Output the [x, y] coordinate of the center of the cell containing the given text.  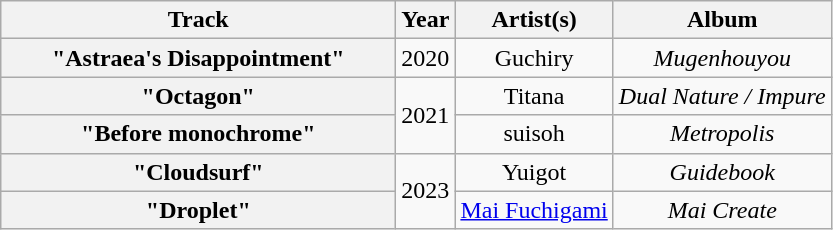
Guidebook [722, 172]
Yuigot [534, 172]
"Before monochrome" [198, 134]
2023 [426, 191]
Guchiry [534, 58]
"Astraea's Disappointment" [198, 58]
Album [722, 20]
Titana [534, 96]
Mai Fuchigami [534, 210]
Dual Nature / Impure [722, 96]
Track [198, 20]
2021 [426, 115]
Metropolis [722, 134]
2020 [426, 58]
"Cloudsurf" [198, 172]
Artist(s) [534, 20]
Mai Create [722, 210]
"Octagon" [198, 96]
Year [426, 20]
suisoh [534, 134]
Mugenhouyou [722, 58]
"Droplet" [198, 210]
